Scan for the cell matching the given text and deliver its (x, y) coordinate at center. 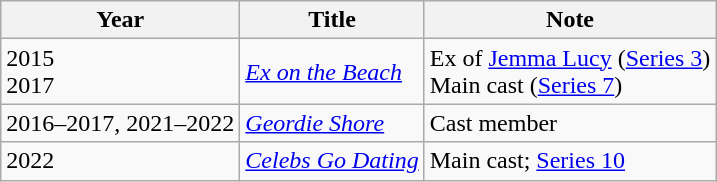
Note (570, 20)
Geordie Shore (332, 123)
Year (120, 20)
Main cast; Series 10 (570, 161)
Ex of Jemma Lucy (Series 3)Main cast (Series 7) (570, 72)
2016–2017, 2021–2022 (120, 123)
Ex on the Beach (332, 72)
Cast member (570, 123)
Title (332, 20)
2022 (120, 161)
Celebs Go Dating (332, 161)
2015 2017 (120, 72)
